Determine the [X, Y] coordinate at the center of the cell enclosing the given text.  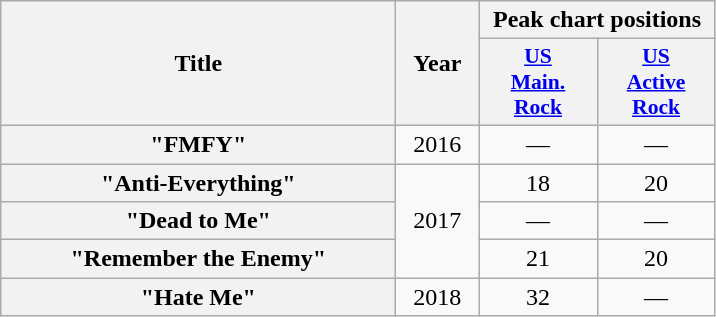
Peak chart positions [597, 20]
USMain.Rock [538, 82]
32 [538, 297]
"Anti-Everything" [198, 183]
21 [538, 259]
USActiveRock [656, 82]
18 [538, 183]
"Dead to Me" [198, 221]
2018 [438, 297]
2016 [438, 144]
"FMFY" [198, 144]
Title [198, 64]
Year [438, 64]
2017 [438, 221]
"Hate Me" [198, 297]
"Remember the Enemy" [198, 259]
